Pinpoint the cell where the given text exists, returning its (X, Y) midpoint coordinate. 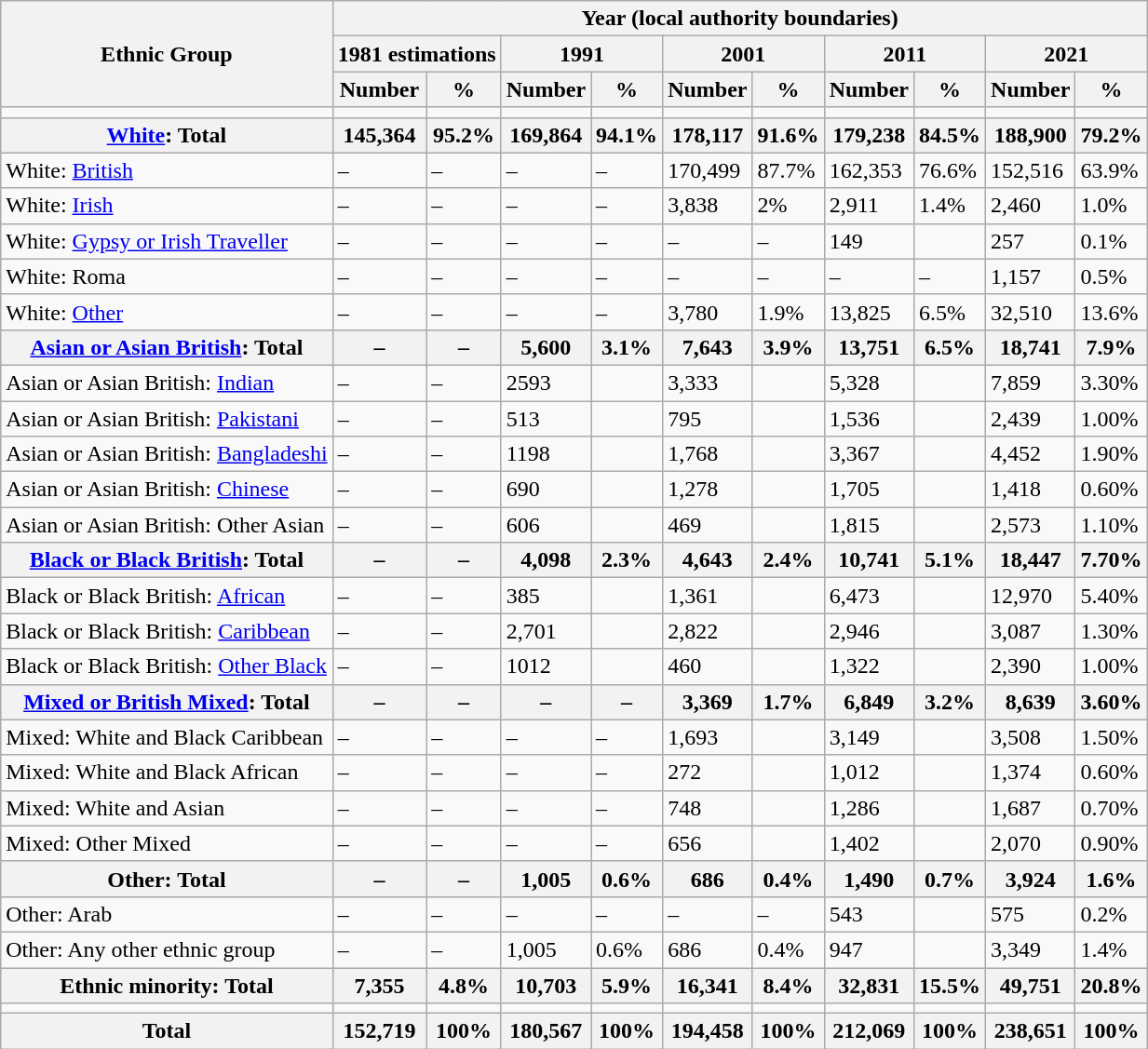
6,849 (869, 702)
1,705 (869, 490)
White: Roma (167, 276)
63.9% (1112, 170)
7,859 (1031, 383)
272 (708, 773)
748 (708, 808)
656 (708, 843)
White: Total (167, 135)
1,157 (1031, 276)
2.4% (788, 560)
White: British (167, 170)
Mixed: White and Black African (167, 773)
91.6% (788, 135)
179,238 (869, 135)
0.5% (1112, 276)
White: Gypsy or Irish Traveller (167, 241)
1,278 (708, 490)
2,701 (546, 631)
543 (869, 914)
1.6% (1112, 879)
1,768 (708, 454)
13.6% (1112, 312)
1.0% (1112, 206)
1,374 (1031, 773)
Other: Arab (167, 914)
Other: Any other ethnic group (167, 949)
1,012 (869, 773)
0.1% (1112, 241)
13,751 (869, 347)
3.9% (788, 347)
0.90% (1112, 843)
3,780 (708, 312)
1.7% (788, 702)
212,069 (869, 1031)
8,639 (1031, 702)
79.2% (1112, 135)
0.2% (1112, 914)
170,499 (708, 170)
469 (708, 525)
12,970 (1031, 596)
1,286 (869, 808)
2,946 (869, 631)
194,458 (708, 1031)
152,516 (1031, 170)
145,364 (380, 135)
Asian or Asian British: Total (167, 347)
257 (1031, 241)
7.70% (1112, 560)
Ethnic Group (167, 54)
178,117 (708, 135)
5,328 (869, 383)
Mixed: Other Mixed (167, 843)
2,911 (869, 206)
Mixed: White and Black Caribbean (167, 737)
3,349 (1031, 949)
3,508 (1031, 737)
2001 (743, 54)
Black or Black British: Caribbean (167, 631)
Mixed: White and Asian (167, 808)
Black or Black British: African (167, 596)
238,651 (1031, 1031)
1991 (581, 54)
16,341 (708, 986)
Black or Black British: Total (167, 560)
1,536 (869, 418)
513 (546, 418)
188,900 (1031, 135)
1198 (546, 454)
385 (546, 596)
Ethnic minority: Total (167, 986)
95.2% (464, 135)
1,687 (1031, 808)
49,751 (1031, 986)
32,831 (869, 986)
7.9% (1112, 347)
Other: Total (167, 879)
5.1% (950, 560)
Total (167, 1031)
Black or Black British: Other Black (167, 666)
606 (546, 525)
3,924 (1031, 879)
2,460 (1031, 206)
1,693 (708, 737)
795 (708, 418)
5.9% (628, 986)
1,490 (869, 879)
149 (869, 241)
Asian or Asian British: Other Asian (167, 525)
Asian or Asian British: Bangladeshi (167, 454)
1,361 (708, 596)
1.50% (1112, 737)
2,390 (1031, 666)
3.60% (1112, 702)
13,825 (869, 312)
1,322 (869, 666)
2011 (905, 54)
3,333 (708, 383)
1,418 (1031, 490)
3.1% (628, 347)
1.10% (1112, 525)
8.4% (788, 986)
White: Other (167, 312)
0.70% (1112, 808)
1,815 (869, 525)
162,353 (869, 170)
3,369 (708, 702)
15.5% (950, 986)
5,600 (546, 347)
169,864 (546, 135)
152,719 (380, 1031)
2% (788, 206)
10,703 (546, 986)
White: Irish (167, 206)
20.8% (1112, 986)
Asian or Asian British: Chinese (167, 490)
0.7% (950, 879)
2,573 (1031, 525)
Asian or Asian British: Indian (167, 383)
180,567 (546, 1031)
3,087 (1031, 631)
3.2% (950, 702)
18,741 (1031, 347)
2021 (1067, 54)
87.7% (788, 170)
690 (546, 490)
2,439 (1031, 418)
5.40% (1112, 596)
Mixed or British Mixed: Total (167, 702)
4.8% (464, 986)
1.30% (1112, 631)
4,643 (708, 560)
4,452 (1031, 454)
Year (local authority boundaries) (739, 19)
3,367 (869, 454)
94.1% (628, 135)
84.5% (950, 135)
1.90% (1112, 454)
1.9% (788, 312)
7,355 (380, 986)
10,741 (869, 560)
76.6% (950, 170)
1012 (546, 666)
947 (869, 949)
2593 (546, 383)
2.3% (628, 560)
2,822 (708, 631)
3,838 (708, 206)
3.30% (1112, 383)
Asian or Asian British: Pakistani (167, 418)
460 (708, 666)
18,447 (1031, 560)
1,402 (869, 843)
1981 estimations (417, 54)
6,473 (869, 596)
4,098 (546, 560)
3,149 (869, 737)
32,510 (1031, 312)
575 (1031, 914)
7,643 (708, 347)
2,070 (1031, 843)
